Pinpoint the cell where the given text exists, returning its [x, y] midpoint coordinate. 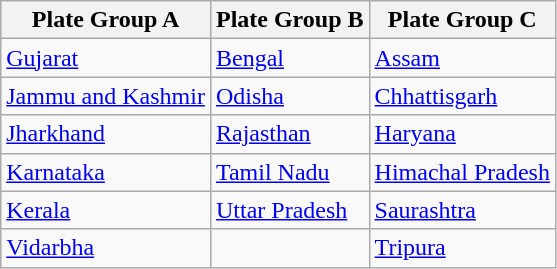
Chhattisgarh [462, 96]
Kerala [106, 210]
Plate Group A [106, 20]
Plate Group C [462, 20]
Gujarat [106, 58]
Vidarbha [106, 248]
Assam [462, 58]
Plate Group B [290, 20]
Odisha [290, 96]
Uttar Pradesh [290, 210]
Jharkhand [106, 134]
Karnataka [106, 172]
Bengal [290, 58]
Saurashtra [462, 210]
Tripura [462, 248]
Rajasthan [290, 134]
Himachal Pradesh [462, 172]
Tamil Nadu [290, 172]
Jammu and Kashmir [106, 96]
Haryana [462, 134]
